Find where the given text appears and provide that cell's center as [x, y] coordinate. 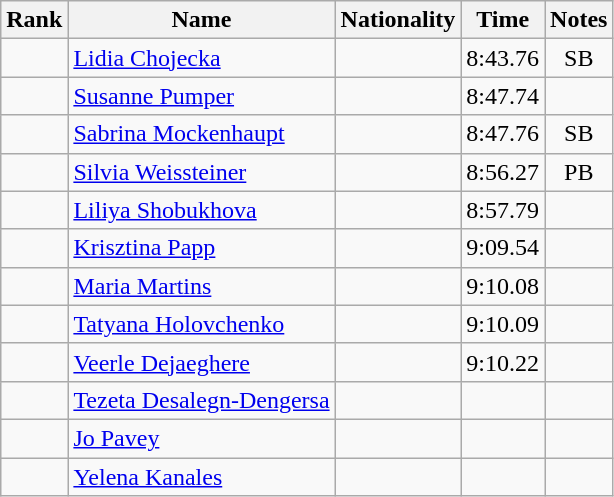
8:47.76 [503, 134]
Maria Martins [202, 286]
Krisztina Papp [202, 248]
Tezeta Desalegn-Dengersa [202, 400]
Name [202, 20]
8:47.74 [503, 96]
9:10.08 [503, 286]
Veerle Dejaeghere [202, 362]
Lidia Chojecka [202, 58]
Silvia Weissteiner [202, 172]
Sabrina Mockenhaupt [202, 134]
8:57.79 [503, 210]
Tatyana Holovchenko [202, 324]
Nationality [398, 20]
Jo Pavey [202, 438]
Liliya Shobukhova [202, 210]
8:43.76 [503, 58]
Notes [579, 20]
9:10.22 [503, 362]
Rank [34, 20]
9:10.09 [503, 324]
PB [579, 172]
Time [503, 20]
8:56.27 [503, 172]
9:09.54 [503, 248]
Susanne Pumper [202, 96]
Yelena Kanales [202, 477]
